Provide the (x, y) coordinate of the cell's center where the given text is located.  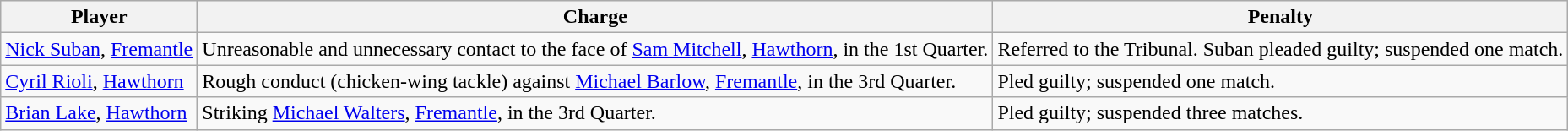
Striking Michael Walters, Fremantle, in the 3rd Quarter. (595, 113)
Player (100, 17)
Cyril Rioli, Hawthorn (100, 81)
Penalty (1280, 17)
Referred to the Tribunal. Suban pleaded guilty; suspended one match. (1280, 49)
Nick Suban, Fremantle (100, 49)
Pled guilty; suspended three matches. (1280, 113)
Brian Lake, Hawthorn (100, 113)
Charge (595, 17)
Pled guilty; suspended one match. (1280, 81)
Rough conduct (chicken-wing tackle) against Michael Barlow, Fremantle, in the 3rd Quarter. (595, 81)
Unreasonable and unnecessary contact to the face of Sam Mitchell, Hawthorn, in the 1st Quarter. (595, 49)
